Output the [X, Y] coordinate of the center of the cell containing the given text.  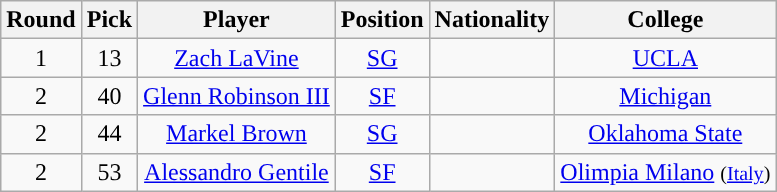
UCLA [666, 58]
1 [41, 58]
Olimpia Milano (Italy) [666, 172]
Markel Brown [237, 134]
40 [109, 96]
Alessandro Gentile [237, 172]
College [666, 20]
Michigan [666, 96]
13 [109, 58]
Position [382, 20]
Round [41, 20]
44 [109, 134]
Zach LaVine [237, 58]
53 [109, 172]
Glenn Robinson III [237, 96]
Pick [109, 20]
Nationality [492, 20]
Oklahoma State [666, 134]
Player [237, 20]
